Find where the given text appears and provide that cell's center as (x, y) coordinate. 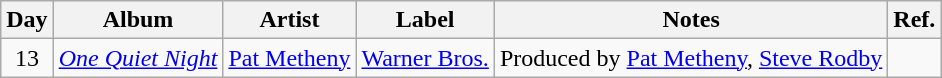
Ref. (914, 20)
Album (138, 20)
Notes (690, 20)
13 (27, 58)
Label (425, 20)
Day (27, 20)
One Quiet Night (138, 58)
Artist (290, 20)
Produced by Pat Metheny, Steve Rodby (690, 58)
Pat Metheny (290, 58)
Warner Bros. (425, 58)
